Find where the given text appears and provide that cell's center as (X, Y) coordinate. 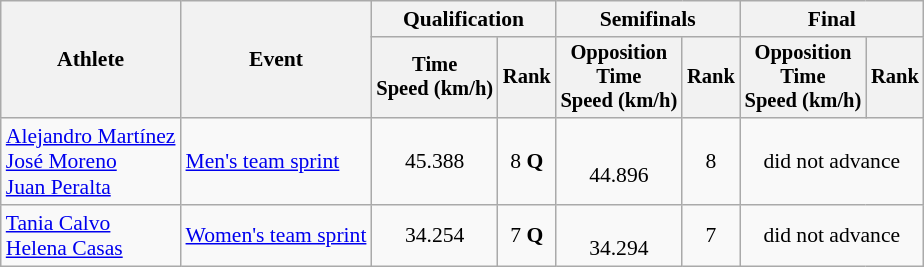
44.896 (620, 162)
45.388 (434, 162)
Final (832, 19)
TimeSpeed (km/h) (434, 78)
Women's team sprint (276, 236)
Event (276, 60)
Men's team sprint (276, 162)
Tania CalvoHelena Casas (91, 236)
8 (711, 162)
34.254 (434, 236)
7 Q (527, 236)
Alejandro MartínezJosé MorenoJuan Peralta (91, 162)
8 Q (527, 162)
34.294 (620, 236)
Semifinals (648, 19)
Qualification (463, 19)
7 (711, 236)
Athlete (91, 60)
